Return the (x, y) coordinate for the center point of the cell that contains the specified text.  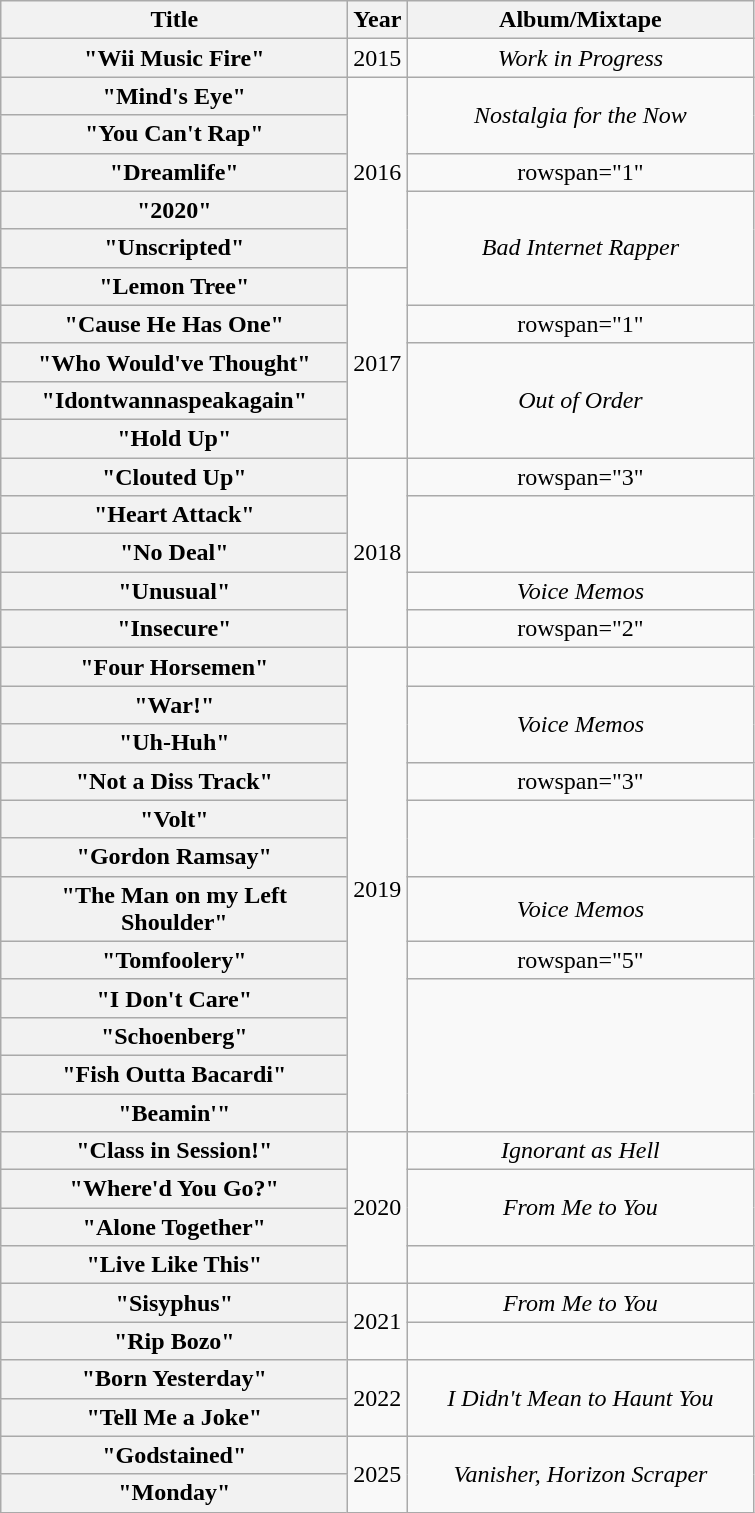
"Idontwannaspeakagain" (174, 400)
Title (174, 20)
rowspan="2" (580, 629)
"You Can't Rap" (174, 134)
Out of Order (580, 400)
"Not a Diss Track" (174, 781)
Ignorant as Hell (580, 1151)
"Mind's Eye" (174, 96)
2017 (378, 362)
Work in Progress (580, 58)
Vanisher, Horizon Scraper (580, 1474)
Year (378, 20)
"Fish Outta Bacardi" (174, 1074)
"War!" (174, 705)
"Insecure" (174, 629)
2018 (378, 553)
"Alone Together" (174, 1227)
"Gordon Ramsay" (174, 857)
"Monday" (174, 1493)
2019 (378, 890)
"Clouted Up" (174, 477)
2022 (378, 1398)
"Hold Up" (174, 438)
"Uh-Huh" (174, 743)
"Where'd You Go?" (174, 1189)
I Didn't Mean to Haunt You (580, 1398)
"Beamin'" (174, 1113)
"Rip Bozo" (174, 1341)
"No Deal" (174, 553)
"2020" (174, 210)
"Volt" (174, 819)
Bad Internet Rapper (580, 248)
"Cause He Has One" (174, 324)
2016 (378, 172)
"Heart Attack" (174, 515)
"Dreamlife" (174, 172)
"The Man on my Left Shoulder" (174, 908)
2025 (378, 1474)
"Schoenberg" (174, 1036)
2021 (378, 1322)
2020 (378, 1208)
Album/Mixtape (580, 20)
"Tomfoolery" (174, 960)
"Class in Session!" (174, 1151)
"Four Horsemen" (174, 667)
"Tell Me a Joke" (174, 1417)
"I Don't Care" (174, 998)
rowspan="5" (580, 960)
"Born Yesterday" (174, 1379)
"Lemon Tree" (174, 286)
"Who Would've Thought" (174, 362)
"Godstained" (174, 1455)
"Wii Music Fire" (174, 58)
"Sisyphus" (174, 1303)
"Unusual" (174, 591)
Nostalgia for the Now (580, 115)
2015 (378, 58)
"Unscripted" (174, 248)
"Live Like This" (174, 1265)
